Pinpoint the cell where the given text exists, returning its [X, Y] midpoint coordinate. 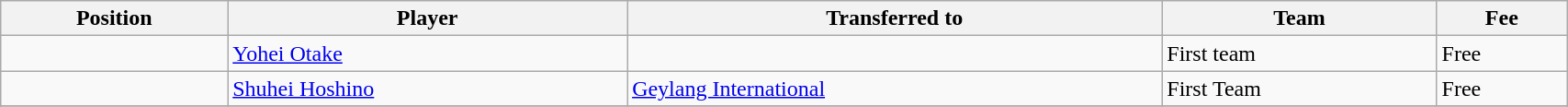
Team [1299, 18]
First team [1299, 53]
First Team [1299, 89]
Position [114, 18]
Transferred to [895, 18]
Fee [1502, 18]
Shuhei Hoshino [428, 89]
Yohei Otake [428, 53]
Geylang International [895, 89]
Player [428, 18]
